Return (x, y) of the center of cell containing provided text 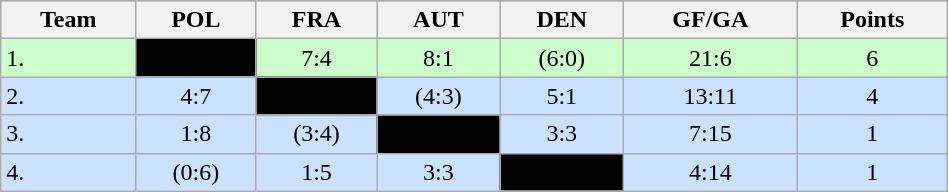
GF/GA (710, 20)
1:8 (196, 134)
8:1 (438, 58)
4. (68, 172)
6 (872, 58)
AUT (438, 20)
4:14 (710, 172)
(0:6) (196, 172)
21:6 (710, 58)
13:11 (710, 96)
7:15 (710, 134)
3. (68, 134)
(6:0) (562, 58)
7:4 (316, 58)
(4:3) (438, 96)
2. (68, 96)
4 (872, 96)
Points (872, 20)
4:7 (196, 96)
1. (68, 58)
(3:4) (316, 134)
FRA (316, 20)
POL (196, 20)
1:5 (316, 172)
Team (68, 20)
5:1 (562, 96)
DEN (562, 20)
